From the cell containing the given text, extract its center point as [x, y] coordinate. 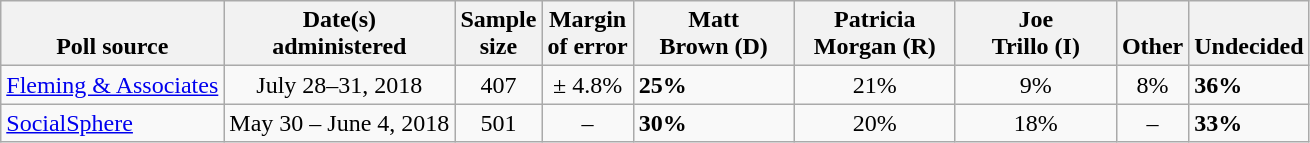
8% [1152, 85]
Fleming & Associates [112, 85]
20% [874, 123]
MattBrown (D) [714, 34]
33% [1249, 123]
Samplesize [498, 34]
30% [714, 123]
9% [1036, 85]
Other [1152, 34]
± 4.8% [588, 85]
Marginof error [588, 34]
21% [874, 85]
July 28–31, 2018 [340, 85]
PatriciaMorgan (R) [874, 34]
36% [1249, 85]
407 [498, 85]
Date(s)administered [340, 34]
25% [714, 85]
501 [498, 123]
May 30 – June 4, 2018 [340, 123]
Poll source [112, 34]
JoeTrillo (I) [1036, 34]
SocialSphere [112, 123]
Undecided [1249, 34]
18% [1036, 123]
